For the text-containing cell, return its midpoint in (x, y) coordinate format. 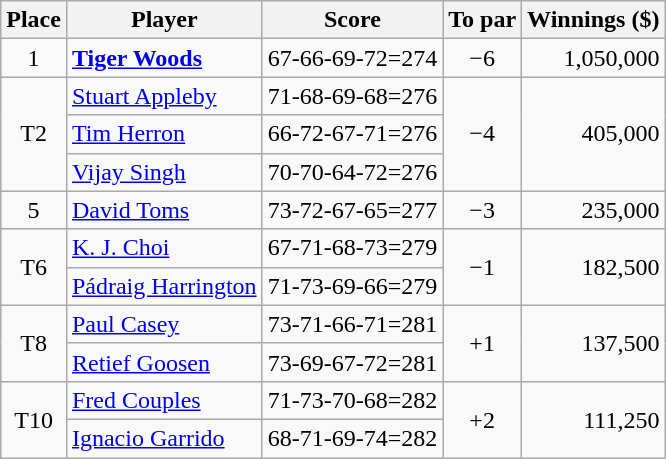
Tiger Woods (164, 58)
T10 (34, 419)
+2 (482, 419)
+1 (482, 343)
−4 (482, 134)
−3 (482, 210)
71-73-69-66=279 (352, 286)
111,250 (594, 419)
−1 (482, 267)
137,500 (594, 343)
T6 (34, 267)
67-71-68-73=279 (352, 248)
66-72-67-71=276 (352, 134)
73-72-67-65=277 (352, 210)
1,050,000 (594, 58)
71-68-69-68=276 (352, 96)
K. J. Choi (164, 248)
Place (34, 20)
182,500 (594, 267)
Player (164, 20)
Pádraig Harrington (164, 286)
Fred Couples (164, 400)
Winnings ($) (594, 20)
70-70-64-72=276 (352, 172)
Vijay Singh (164, 172)
To par (482, 20)
Stuart Appleby (164, 96)
71-73-70-68=282 (352, 400)
David Toms (164, 210)
235,000 (594, 210)
68-71-69-74=282 (352, 438)
405,000 (594, 134)
67-66-69-72=274 (352, 58)
−6 (482, 58)
73-69-67-72=281 (352, 362)
Ignacio Garrido (164, 438)
73-71-66-71=281 (352, 324)
5 (34, 210)
Tim Herron (164, 134)
T8 (34, 343)
Score (352, 20)
Paul Casey (164, 324)
1 (34, 58)
Retief Goosen (164, 362)
T2 (34, 134)
